Search for the cell housing the specified text and yield its (X, Y) center coordinate. 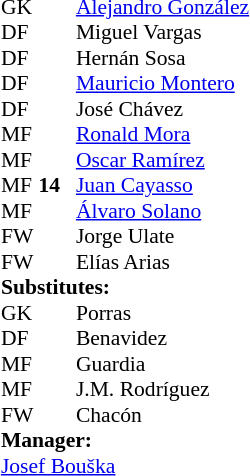
Mauricio Montero (162, 83)
14 (57, 185)
Porras (162, 313)
Elías Arias (162, 262)
Substitutes: (125, 287)
Ronald Mora (162, 135)
Manager: (125, 441)
J.M. Rodríguez (162, 389)
Benavidez (162, 339)
Jorge Ulate (162, 237)
Miguel Vargas (162, 33)
Álvaro Solano (162, 211)
Juan Cayasso (162, 185)
Hernán Sosa (162, 58)
Oscar Ramírez (162, 160)
José Chávez (162, 109)
Guardia (162, 364)
GK (20, 313)
Chacón (162, 415)
